Determine the [x, y] coordinate at the center of the cell enclosing the given text.  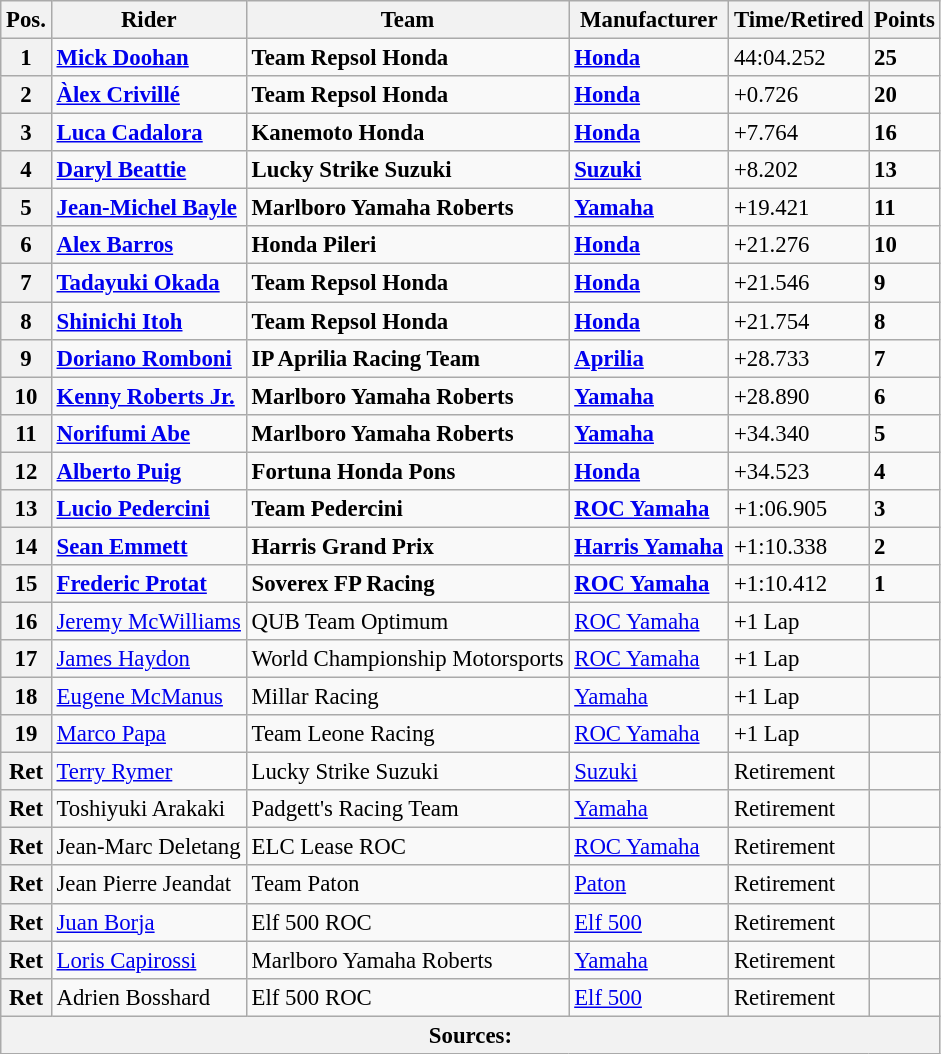
+21.754 [799, 321]
Team [408, 20]
Mick Doohan [148, 58]
Kanemoto Honda [408, 133]
Pos. [26, 20]
25 [904, 58]
Frederic Protat [148, 584]
Alex Barros [148, 245]
Kenny Roberts Jr. [148, 396]
Luca Cadalora [148, 133]
44:04.252 [799, 58]
+28.733 [799, 358]
Manufacturer [649, 20]
+1:10.412 [799, 584]
Harris Grand Prix [408, 546]
+21.276 [799, 245]
Jeremy McWilliams [148, 621]
Harris Yamaha [649, 546]
Juan Borja [148, 922]
Aprilia [649, 358]
17 [26, 659]
+1:06.905 [799, 509]
Lucio Pedercini [148, 509]
+19.421 [799, 208]
QUB Team Optimum [408, 621]
Sources: [470, 1035]
World Championship Motorsports [408, 659]
Tadayuki Okada [148, 283]
Daryl Beattie [148, 170]
Fortuna Honda Pons [408, 471]
20 [904, 95]
Adrien Bosshard [148, 997]
Rider [148, 20]
Team Paton [408, 885]
+1:10.338 [799, 546]
Jean Pierre Jeandat [148, 885]
Team Pedercini [408, 509]
Jean-Michel Bayle [148, 208]
Àlex Crivillé [148, 95]
Toshiyuki Arakaki [148, 809]
14 [26, 546]
Eugene McManus [148, 697]
+34.340 [799, 433]
Honda Pileri [408, 245]
Loris Capirossi [148, 960]
+7.764 [799, 133]
Sean Emmett [148, 546]
Padgett's Racing Team [408, 809]
Soverex FP Racing [408, 584]
Marco Papa [148, 734]
Team Leone Racing [408, 734]
+34.523 [799, 471]
+21.546 [799, 283]
+28.890 [799, 396]
15 [26, 584]
Doriano Romboni [148, 358]
ELC Lease ROC [408, 847]
Shinichi Itoh [148, 321]
IP Aprilia Racing Team [408, 358]
James Haydon [148, 659]
+0.726 [799, 95]
Terry Rymer [148, 772]
Points [904, 20]
Norifumi Abe [148, 433]
Jean-Marc Deletang [148, 847]
Alberto Puig [148, 471]
+8.202 [799, 170]
12 [26, 471]
19 [26, 734]
18 [26, 697]
Paton [649, 885]
Time/Retired [799, 20]
Millar Racing [408, 697]
